Return the [x, y] coordinate for the center point of the cell that contains the specified text.  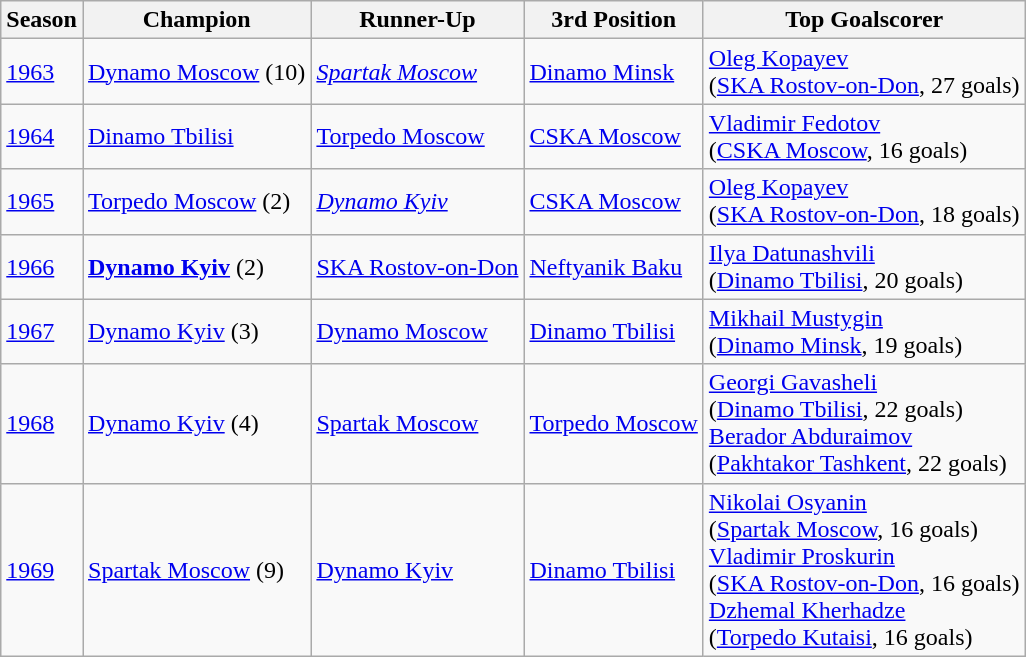
Oleg Kopayev(SKA Rostov-on-Don, 18 goals) [864, 202]
Torpedo Moscow (2) [196, 202]
Dynamo Kyiv (4) [196, 424]
Nikolai Osyanin(Spartak Moscow, 16 goals)Vladimir Proskurin(SKA Rostov-on-Don, 16 goals)Dzhemal Kherhadze(Torpedo Kutaisi, 16 goals) [864, 570]
Mikhail Mustygin(Dinamo Minsk, 19 goals) [864, 332]
1963 [42, 72]
Season [42, 20]
1966 [42, 266]
1967 [42, 332]
3rd Position [614, 20]
1964 [42, 136]
Runner-Up [418, 20]
SKA Rostov-on-Don [418, 266]
Dynamo Moscow [418, 332]
Dinamo Minsk [614, 72]
Dynamo Kyiv (2) [196, 266]
Spartak Moscow (9) [196, 570]
Dynamo Moscow (10) [196, 72]
Oleg Kopayev(SKA Rostov-on-Don, 27 goals) [864, 72]
1965 [42, 202]
Top Goalscorer [864, 20]
Neftyanik Baku [614, 266]
1969 [42, 570]
Dynamo Kyiv (3) [196, 332]
Georgi Gavasheli(Dinamo Tbilisi, 22 goals)Berador Abduraimov(Pakhtakor Tashkent, 22 goals) [864, 424]
Ilya Datunashvili(Dinamo Tbilisi, 20 goals) [864, 266]
Vladimir Fedotov(CSKA Moscow, 16 goals) [864, 136]
Champion [196, 20]
1968 [42, 424]
